Detect which cell encompasses the target text, then output its [X, Y] center coordinate. 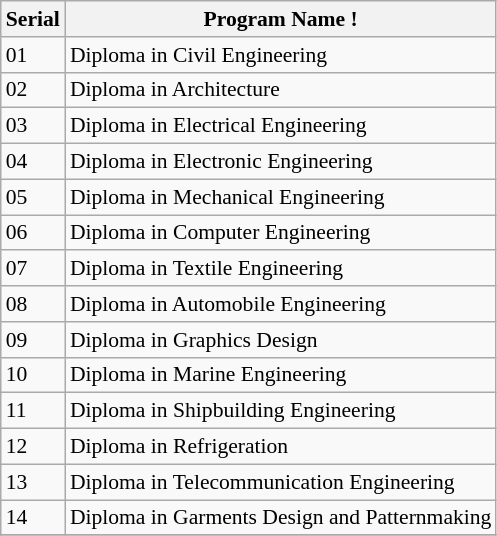
Diploma in Automobile Engineering [281, 304]
Diploma in Marine Engineering [281, 375]
Diploma in Graphics Design [281, 340]
Diploma in Textile Engineering [281, 269]
03 [33, 126]
14 [33, 518]
05 [33, 197]
06 [33, 233]
Diploma in Refrigeration [281, 447]
Diploma in Architecture [281, 90]
02 [33, 90]
13 [33, 482]
01 [33, 55]
04 [33, 162]
Serial [33, 19]
07 [33, 269]
Diploma in Computer Engineering [281, 233]
09 [33, 340]
Diploma in Mechanical Engineering [281, 197]
Diploma in Civil Engineering [281, 55]
Diploma in Electronic Engineering [281, 162]
Program Name ! [281, 19]
Diploma in Shipbuilding Engineering [281, 411]
08 [33, 304]
Diploma in Electrical Engineering [281, 126]
10 [33, 375]
12 [33, 447]
Diploma in Telecommunication Engineering [281, 482]
11 [33, 411]
Diploma in Garments Design and Patternmaking [281, 518]
